Output the [X, Y] coordinate of the center of the cell containing the given text.  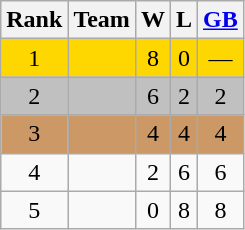
GB [221, 20]
L [184, 20]
Rank [34, 20]
5 [34, 210]
1 [34, 58]
W [152, 20]
3 [34, 134]
— [221, 58]
Team [102, 20]
